Return [x, y] of the center of cell containing provided text 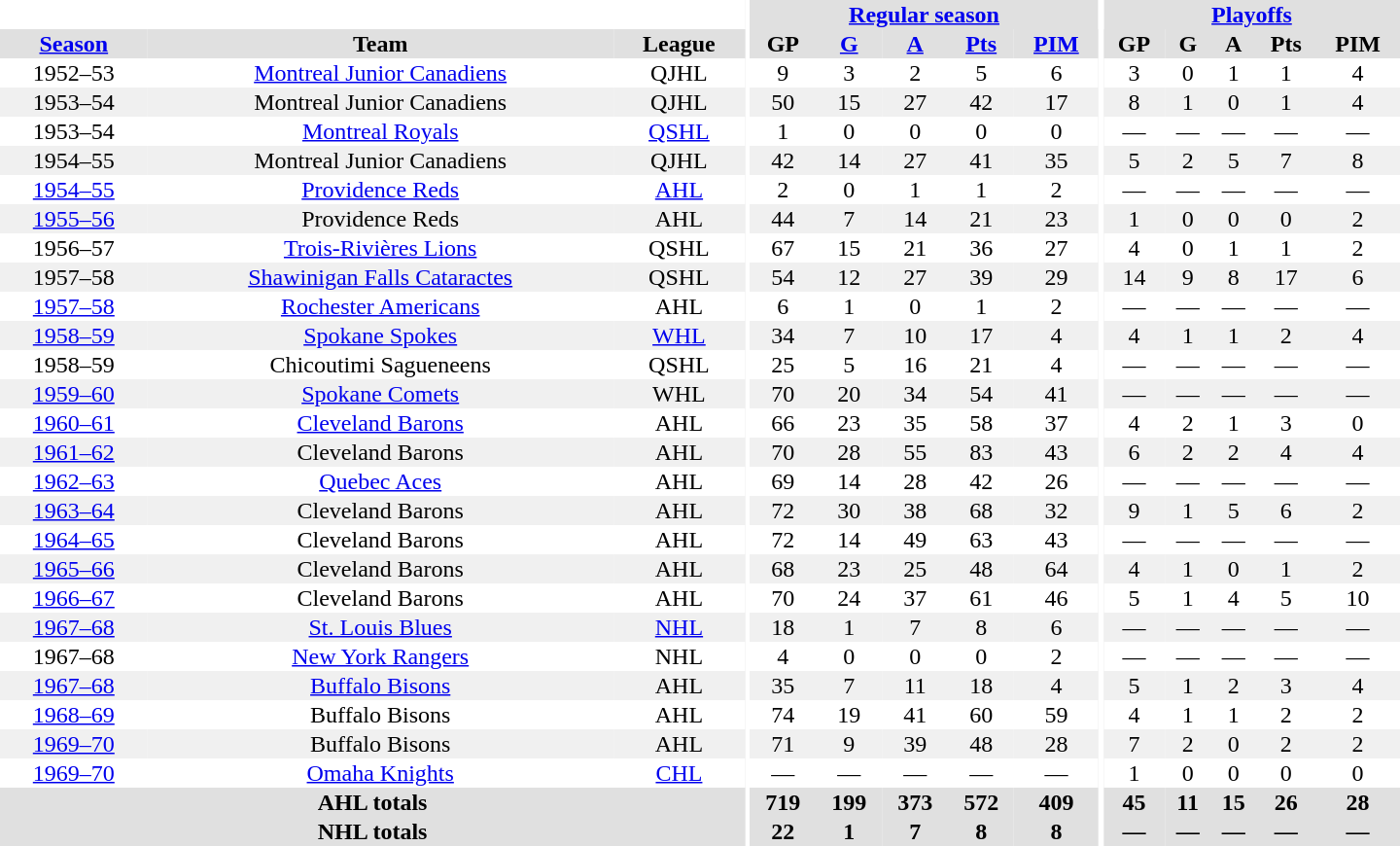
1966–67 [74, 598]
20 [849, 394]
Quebec Aces [381, 481]
74 [783, 715]
66 [783, 423]
373 [915, 802]
1960–61 [74, 423]
63 [981, 540]
50 [783, 102]
St. Louis Blues [381, 627]
Trois-Rivières Lions [381, 248]
24 [849, 598]
71 [783, 744]
199 [849, 802]
60 [981, 715]
16 [915, 365]
1959–60 [74, 394]
32 [1056, 511]
59 [1056, 715]
1964–65 [74, 540]
30 [849, 511]
Rochester Americans [381, 306]
1962–63 [74, 481]
1963–64 [74, 511]
38 [915, 511]
Chicoutimi Sagueneens [381, 365]
49 [915, 540]
572 [981, 802]
1952–53 [74, 73]
46 [1056, 598]
1961–62 [74, 452]
NHL totals [372, 831]
1955–56 [74, 219]
58 [981, 423]
45 [1134, 802]
Playoffs [1252, 15]
64 [1056, 569]
Montreal Royals [381, 131]
29 [1056, 277]
1968–69 [74, 715]
55 [915, 452]
409 [1056, 802]
AHL totals [372, 802]
CHL [679, 773]
61 [981, 598]
Team [381, 44]
22 [783, 831]
Omaha Knights [381, 773]
Shawinigan Falls Cataractes [381, 277]
36 [981, 248]
Regular season [924, 15]
League [679, 44]
12 [849, 277]
Spokane Spokes [381, 335]
67 [783, 248]
19 [849, 715]
1956–57 [74, 248]
83 [981, 452]
New York Rangers [381, 656]
69 [783, 481]
719 [783, 802]
Season [74, 44]
44 [783, 219]
1965–66 [74, 569]
Spokane Comets [381, 394]
